From the cell containing the given text, extract its center point as (X, Y) coordinate. 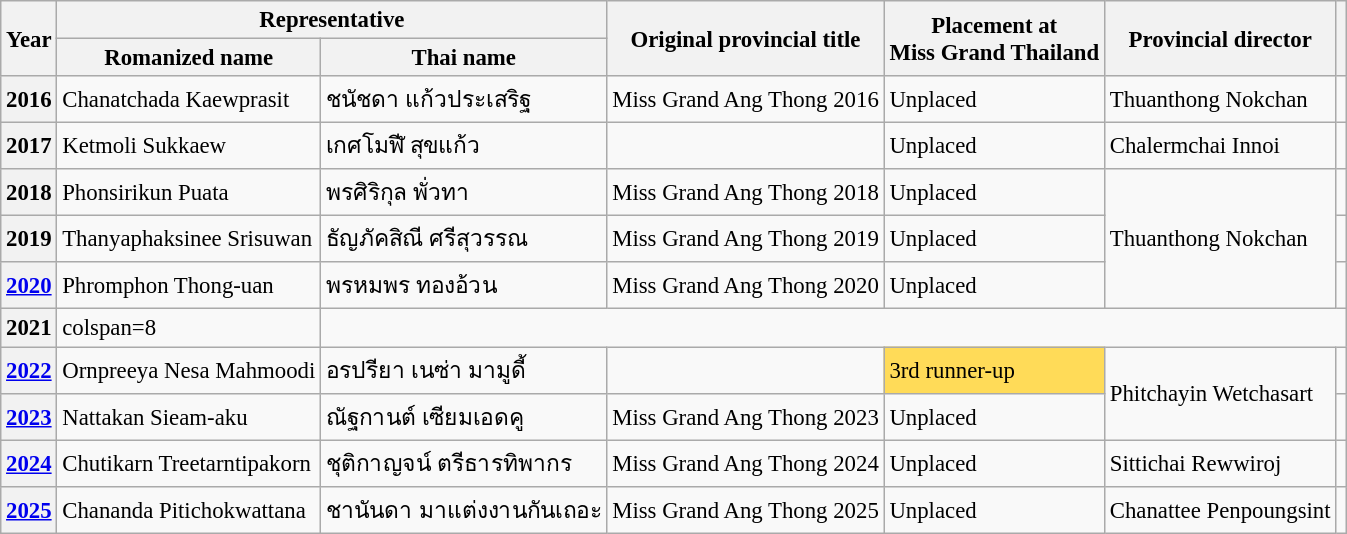
Miss Grand Ang Thong 2020 (746, 286)
Chanattee Penpoungsint (1220, 510)
Thanyaphaksinee Srisuwan (189, 240)
Chalermchai Innoi (1220, 146)
ธัญภัคสิณี ศรีสุวรรณ (464, 240)
Miss Grand Ang Thong 2024 (746, 464)
Phonsirikun Puata (189, 192)
Miss Grand Ang Thong 2019 (746, 240)
2019 (29, 240)
Provincial director (1220, 38)
Chanatchada Kaewprasit (189, 100)
2025 (29, 510)
Miss Grand Ang Thong 2018 (746, 192)
Romanized name (189, 58)
Sittichai Rewwiroj (1220, 464)
Miss Grand Ang Thong 2016 (746, 100)
Miss Grand Ang Thong 2023 (746, 416)
Ketmoli Sukkaew (189, 146)
พรหมพร ทองอ้วน (464, 286)
Year (29, 38)
Original provincial title (746, 38)
เกศโมฬี สุขแก้ว (464, 146)
Thai name (464, 58)
2017 (29, 146)
Placement atMiss Grand Thailand (994, 38)
colspan=8 (189, 328)
ชานันดา มาแต่งงานกันเถอะ (464, 510)
Phitchayin Wetchasart (1220, 394)
Phromphon Thong-uan (189, 286)
อรปรียา เนซ่า มามูดี้ (464, 370)
ณัฐกานต์ เซียมเอดคู (464, 416)
2023 (29, 416)
2018 (29, 192)
2016 (29, 100)
2024 (29, 464)
Miss Grand Ang Thong 2025 (746, 510)
2021 (29, 328)
Representative (332, 20)
ชุติกาญจน์ ตรีธารทิพากร (464, 464)
Ornpreeya Nesa Mahmoodi (189, 370)
พรศิริกุล พั่วทา (464, 192)
Nattakan Sieam-aku (189, 416)
3rd runner-up (994, 370)
2020 (29, 286)
Chananda Pitichokwattana (189, 510)
Chutikarn Treetarntipakorn (189, 464)
ชนัชดา แก้วประเสริฐ (464, 100)
2022 (29, 370)
